From the cell containing the given text, extract its center point as [x, y] coordinate. 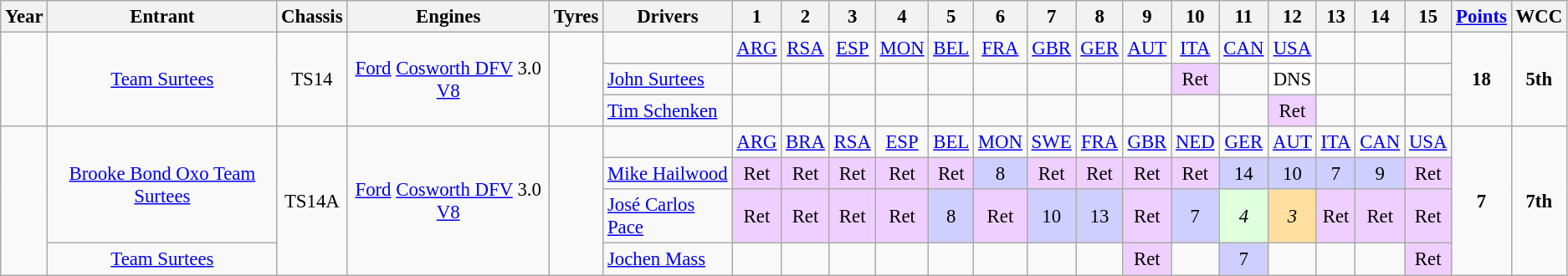
John Surtees [668, 79]
Engines [448, 17]
18 [1481, 80]
BRA [805, 142]
SWE [1051, 142]
Year [24, 17]
WCC [1539, 17]
Jochen Mass [668, 259]
1 [756, 17]
11 [1243, 17]
Drivers [668, 17]
7th [1539, 201]
NED [1195, 142]
2 [805, 17]
TS14 [312, 80]
Mike Hailwood [668, 174]
Points [1481, 17]
Tim Schenken [668, 111]
15 [1428, 17]
6 [1001, 17]
Tyres [576, 17]
Entrant [162, 17]
5 [951, 17]
5th [1539, 80]
Brooke Bond Oxo Team Surtees [162, 185]
TS14A [312, 201]
12 [1292, 17]
Chassis [312, 17]
José Carlos Pace [668, 216]
DNS [1292, 79]
